Capture the cell that displays the provided text and extract its [x, y] central coordinate. 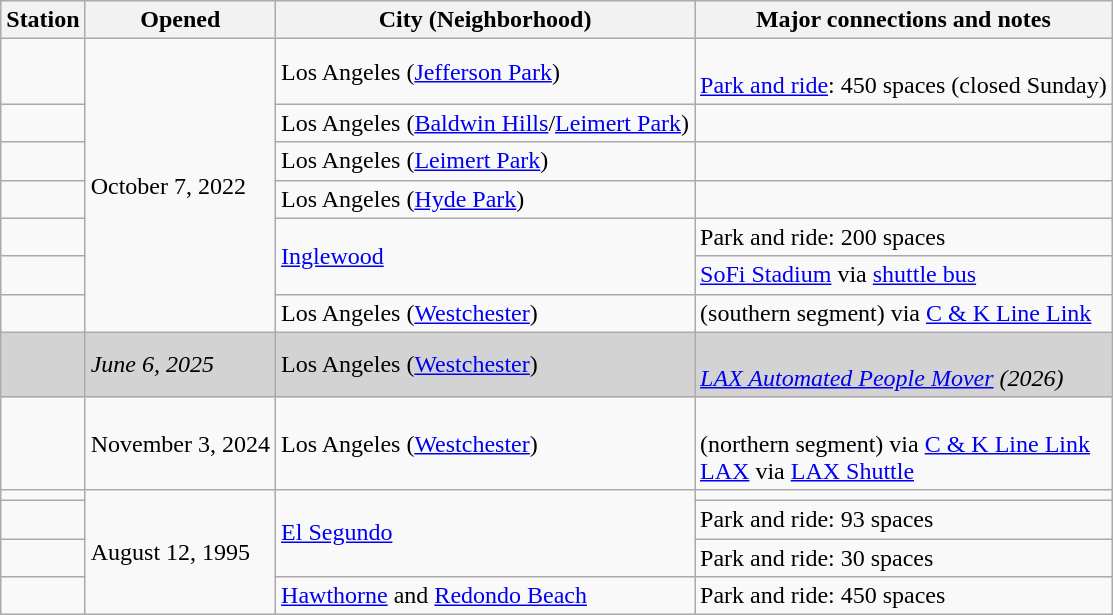
Park and ride: 450 spaces [904, 596]
Los Angeles (Hyde Park) [486, 199]
Station [43, 20]
Los Angeles (Baldwin Hills/Leimert Park) [486, 123]
(northern segment) via C & K Line Link LAX via LAX Shuttle [904, 443]
August 12, 1995 [180, 552]
June 6, 2025 [180, 364]
El Segundo [486, 532]
Los Angeles (Leimert Park) [486, 161]
October 7, 2022 [180, 186]
November 3, 2024 [180, 443]
Opened [180, 20]
Inglewood [486, 256]
Park and ride: 200 spaces [904, 237]
Park and ride: 93 spaces [904, 519]
Major connections and notes [904, 20]
LAX Automated People Mover (2026) [904, 364]
City (Neighborhood) [486, 20]
Hawthorne and Redondo Beach [486, 596]
Park and ride: 450 spaces (closed Sunday) [904, 72]
SoFi Stadium via shuttle bus [904, 275]
Park and ride: 30 spaces [904, 557]
Los Angeles (Jefferson Park) [486, 72]
(southern segment) via C & K Line Link [904, 313]
